Pinpoint the cell where the given text exists, returning its [X, Y] midpoint coordinate. 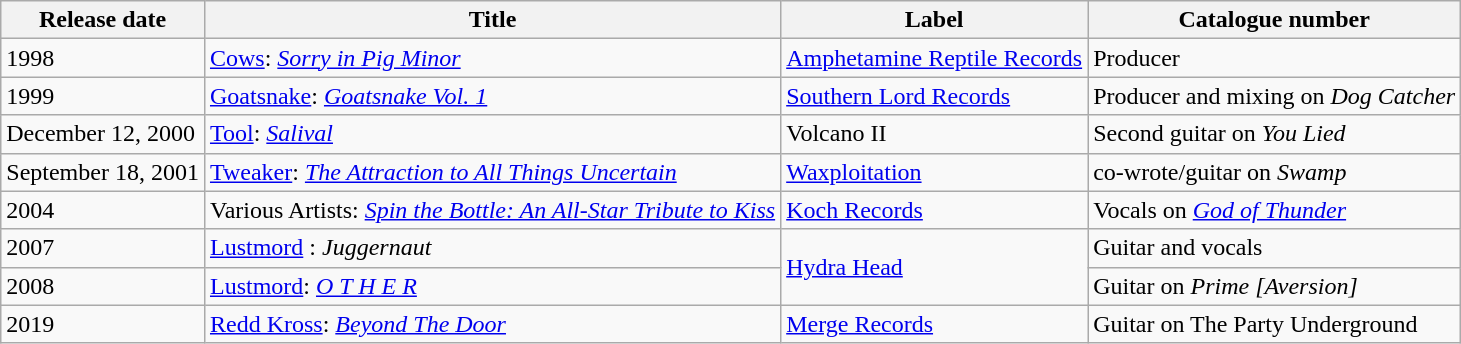
Guitar and vocals [1274, 248]
Various Artists: Spin the Bottle: An All-Star Tribute to Kiss [492, 210]
Tweaker: The Attraction to All Things Uncertain [492, 172]
2004 [103, 210]
1998 [103, 58]
December 12, 2000 [103, 134]
Volcano II [934, 134]
Hydra Head [934, 267]
Lustmord: O T H E R [492, 286]
Merge Records [934, 324]
Catalogue number [1274, 20]
Redd Kross: Beyond The Door [492, 324]
Goatsnake: Goatsnake Vol. 1 [492, 96]
Lustmord : Juggernaut [492, 248]
Producer [1274, 58]
Second guitar on You Lied [1274, 134]
Guitar on Prime [Aversion] [1274, 286]
Release date [103, 20]
Guitar on The Party Underground [1274, 324]
Vocals on God of Thunder [1274, 210]
Title [492, 20]
2007 [103, 248]
Southern Lord Records [934, 96]
Producer and mixing on Dog Catcher [1274, 96]
Amphetamine Reptile Records [934, 58]
September 18, 2001 [103, 172]
2008 [103, 286]
1999 [103, 96]
Tool: Salival [492, 134]
Waxploitation [934, 172]
2019 [103, 324]
co-wrote/guitar on Swamp [1274, 172]
Label [934, 20]
Koch Records [934, 210]
Cows: Sorry in Pig Minor [492, 58]
